Search for the cell housing the specified text and yield its [x, y] center coordinate. 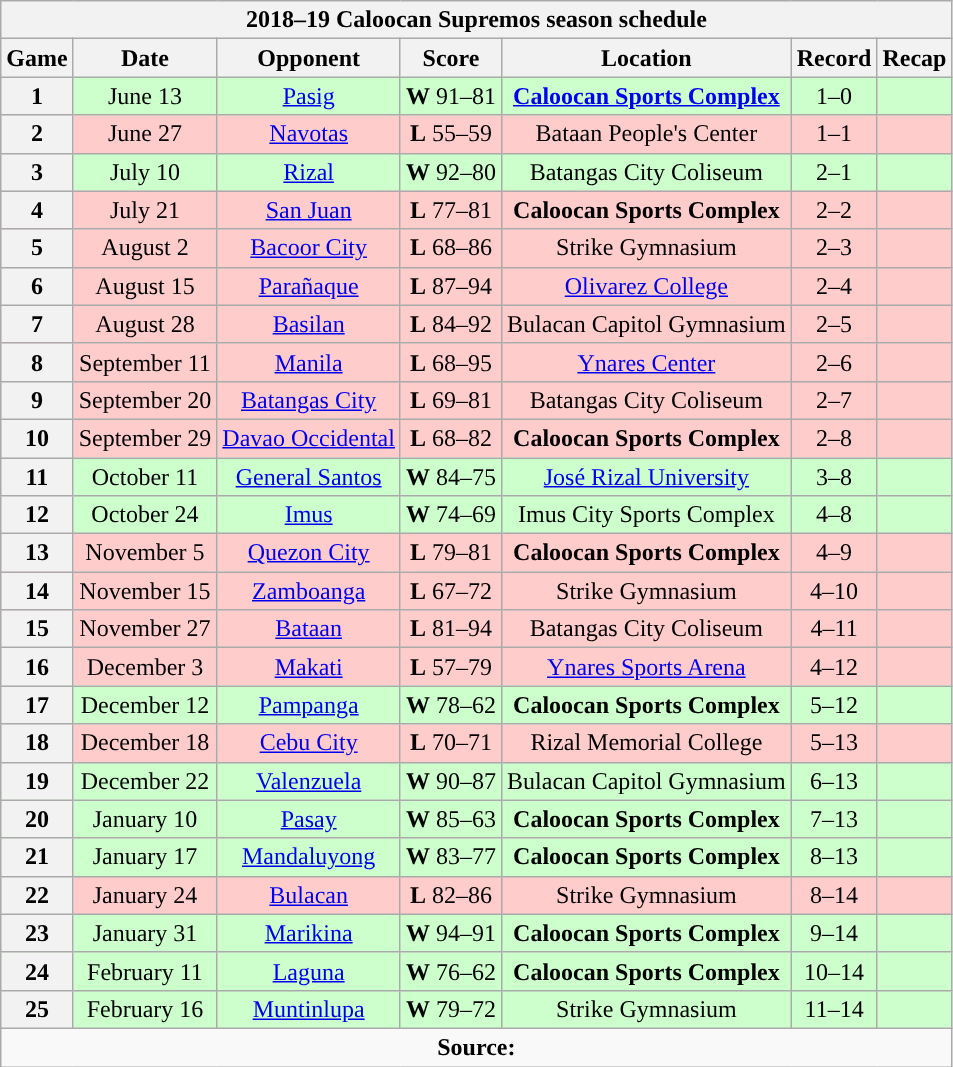
Pasay [309, 819]
L 87–94 [450, 286]
5 [37, 248]
Date [145, 58]
10–14 [834, 971]
Parañaque [309, 286]
13 [37, 553]
8 [37, 362]
4–8 [834, 515]
W 91–81 [450, 96]
1–0 [834, 96]
San Juan [309, 210]
W 85–63 [450, 819]
Laguna [309, 971]
2–6 [834, 362]
General Santos [309, 477]
November 15 [145, 591]
September 20 [145, 400]
Valenzuela [309, 781]
Manila [309, 362]
1 [37, 96]
September 11 [145, 362]
10 [37, 438]
W 92–80 [450, 172]
February 11 [145, 971]
Cebu City [309, 743]
January 10 [145, 819]
6–13 [834, 781]
L 82–86 [450, 895]
L 68–86 [450, 248]
Marikina [309, 933]
8–13 [834, 857]
L 84–92 [450, 324]
October 11 [145, 477]
20 [37, 819]
11 [37, 477]
L 55–59 [450, 134]
L 67–72 [450, 591]
W 84–75 [450, 477]
Pasig [309, 96]
Muntinlupa [309, 1009]
4–11 [834, 629]
23 [37, 933]
W 76–62 [450, 971]
17 [37, 705]
7 [37, 324]
9–14 [834, 933]
W 83–77 [450, 857]
5–13 [834, 743]
L 77–81 [450, 210]
4–10 [834, 591]
L 79–81 [450, 553]
2–5 [834, 324]
Davao Occidental [309, 438]
L 70–71 [450, 743]
2018–19 Caloocan Supremos season schedule [476, 20]
Ynares Center [647, 362]
Pampanga [309, 705]
4 [37, 210]
22 [37, 895]
25 [37, 1009]
18 [37, 743]
15 [37, 629]
Score [450, 58]
Source: [476, 1047]
July 10 [145, 172]
1–1 [834, 134]
February 16 [145, 1009]
11–14 [834, 1009]
4–9 [834, 553]
2–8 [834, 438]
3–8 [834, 477]
2 [37, 134]
L 57–79 [450, 667]
2–1 [834, 172]
July 21 [145, 210]
L 68–95 [450, 362]
L 69–81 [450, 400]
December 12 [145, 705]
January 24 [145, 895]
August 28 [145, 324]
24 [37, 971]
June 13 [145, 96]
August 15 [145, 286]
Bataan [309, 629]
August 2 [145, 248]
Bataan People's Center [647, 134]
December 18 [145, 743]
8–14 [834, 895]
October 24 [145, 515]
January 17 [145, 857]
Olivarez College [647, 286]
Imus City Sports Complex [647, 515]
Imus [309, 515]
Makati [309, 667]
September 29 [145, 438]
June 27 [145, 134]
21 [37, 857]
Basilan [309, 324]
2–4 [834, 286]
16 [37, 667]
9 [37, 400]
14 [37, 591]
Rizal Memorial College [647, 743]
Batangas City [309, 400]
José Rizal University [647, 477]
December 22 [145, 781]
Quezon City [309, 553]
2–3 [834, 248]
Opponent [309, 58]
Recap [914, 58]
W 78–62 [450, 705]
L 81–94 [450, 629]
12 [37, 515]
19 [37, 781]
January 31 [145, 933]
November 5 [145, 553]
Record [834, 58]
Bulacan [309, 895]
2–7 [834, 400]
4–12 [834, 667]
Ynares Sports Arena [647, 667]
Location [647, 58]
Rizal [309, 172]
W 79–72 [450, 1009]
W 74–69 [450, 515]
November 27 [145, 629]
7–13 [834, 819]
Mandaluyong [309, 857]
3 [37, 172]
Navotas [309, 134]
5–12 [834, 705]
6 [37, 286]
W 90–87 [450, 781]
L 68–82 [450, 438]
Bacoor City [309, 248]
Zamboanga [309, 591]
2–2 [834, 210]
December 3 [145, 667]
W 94–91 [450, 933]
Game [37, 58]
